Determine the [X, Y] coordinate at the center of the cell enclosing the given text.  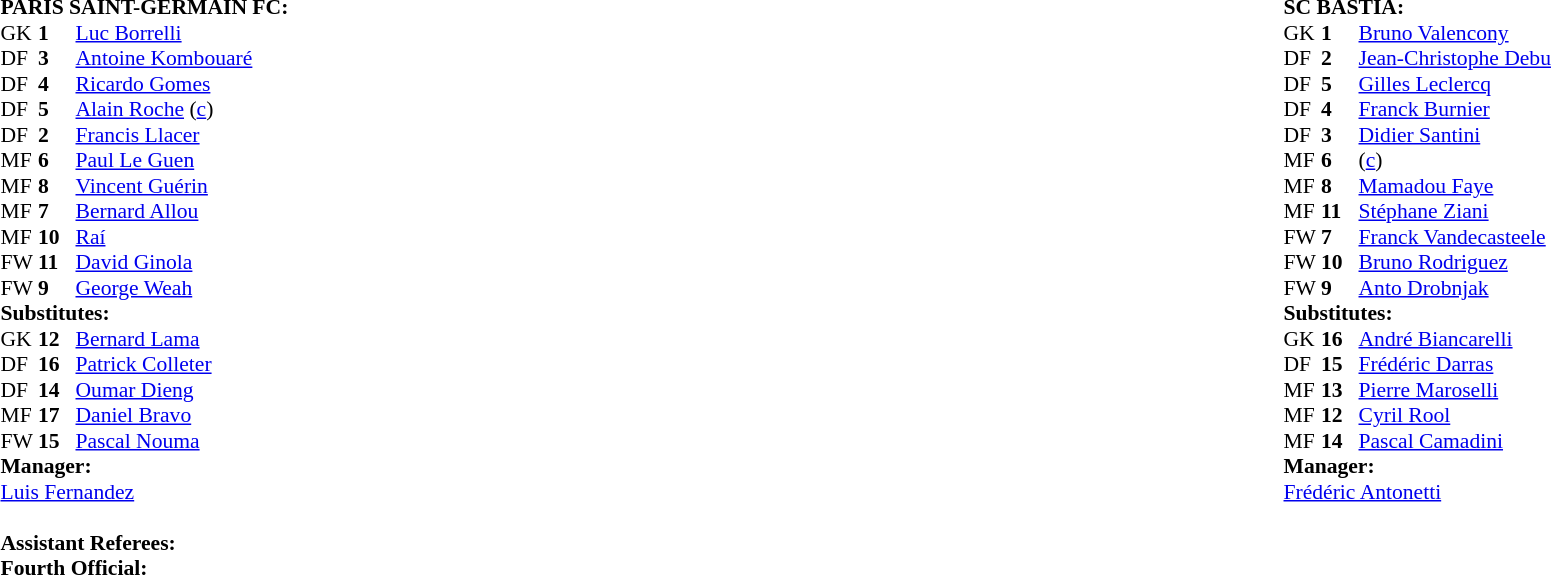
Frédéric Antonetti [1418, 492]
David Ginola [182, 263]
Franck Vandecasteele [1455, 237]
Patrick Colleter [182, 365]
Pascal Nouma [182, 441]
André Biancarelli [1455, 339]
Ricardo Gomes [182, 84]
Didier Santini [1455, 135]
Daniel Bravo [182, 415]
Bernard Allou [182, 211]
Francis Llacer [182, 135]
Oumar Dieng [182, 390]
13 [1340, 390]
Luc Borrelli [182, 33]
Pierre Maroselli [1455, 390]
Cyril Rool [1455, 415]
George Weah [182, 288]
Frédéric Darras [1455, 365]
Alain Roche (c) [182, 109]
Jean-Christophe Debu [1455, 59]
Bruno Valencony [1455, 33]
Paul Le Guen [182, 161]
Mamadou Faye [1455, 186]
Pascal Camadini [1455, 441]
17 [57, 415]
Bernard Lama [182, 339]
Gilles Leclercq [1455, 84]
(c) [1455, 161]
Bruno Rodriguez [1455, 263]
Vincent Guérin [182, 186]
Antoine Kombouaré [182, 59]
Franck Burnier [1455, 109]
Raí [182, 237]
Stéphane Ziani [1455, 211]
Anto Drobnjak [1455, 288]
